Output the (x, y) coordinate of the center of the cell containing the given text.  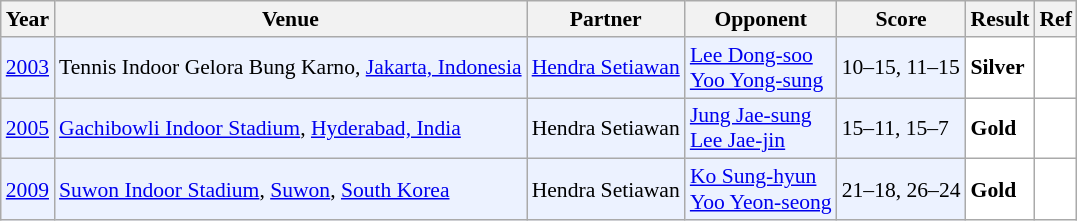
2005 (28, 128)
Lee Dong-soo Yoo Yong-sung (761, 68)
Venue (290, 19)
Ko Sung-hyun Yoo Yeon-seong (761, 190)
Score (902, 19)
Gachibowli Indoor Stadium, Hyderabad, India (290, 128)
Suwon Indoor Stadium, Suwon, South Korea (290, 190)
Silver (1000, 68)
10–15, 11–15 (902, 68)
Opponent (761, 19)
15–11, 15–7 (902, 128)
Year (28, 19)
2009 (28, 190)
Partner (606, 19)
Ref (1055, 19)
21–18, 26–24 (902, 190)
2003 (28, 68)
Jung Jae-sung Lee Jae-jin (761, 128)
Result (1000, 19)
Tennis Indoor Gelora Bung Karno, Jakarta, Indonesia (290, 68)
